Scan for the cell matching the given text and deliver its [X, Y] coordinate at center. 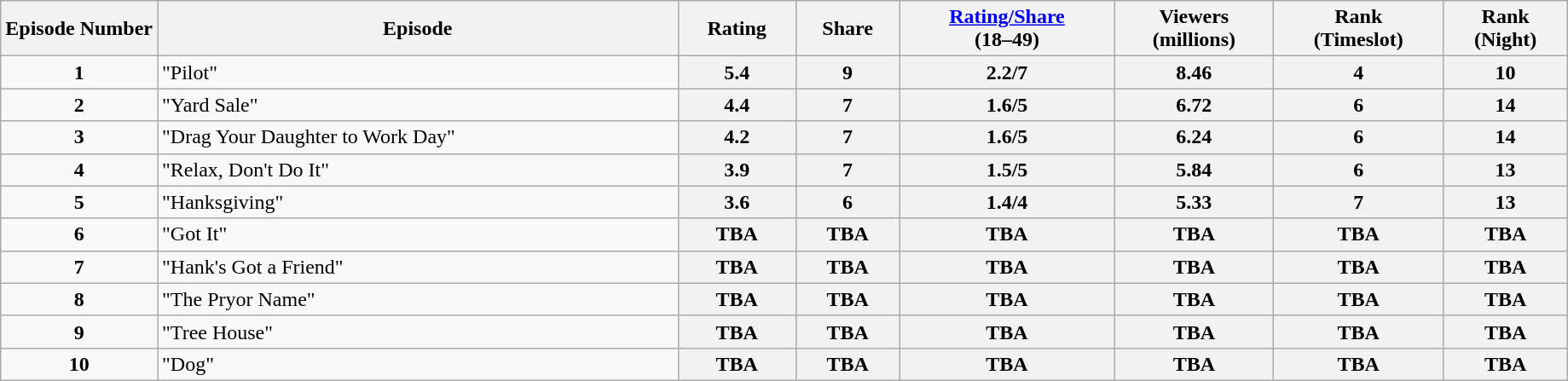
"Yard Sale" [418, 105]
Share [848, 29]
3 [79, 137]
Rating/Share(18–49) [1007, 29]
5.84 [1194, 170]
2.2/7 [1007, 72]
3.9 [737, 170]
5 [79, 202]
"Dog" [418, 364]
1.5/5 [1007, 170]
"Tree House" [418, 332]
"Drag Your Daughter to Work Day" [418, 137]
2 [79, 105]
4.2 [737, 137]
1.4/4 [1007, 202]
3.6 [737, 202]
8.46 [1194, 72]
6.72 [1194, 105]
"Hank's Got a Friend" [418, 267]
Rank(Timeslot) [1359, 29]
"Got It" [418, 234]
"Relax, Don't Do It" [418, 170]
8 [79, 299]
4.4 [737, 105]
Episode Number [79, 29]
Viewers(millions) [1194, 29]
5.4 [737, 72]
"The Pryor Name" [418, 299]
Episode [418, 29]
6.24 [1194, 137]
"Pilot" [418, 72]
5.33 [1194, 202]
Rank(Night) [1506, 29]
1 [79, 72]
Rating [737, 29]
"Hanksgiving" [418, 202]
